Identify which cell holds the provided text, then report its [x, y] central coordinate. 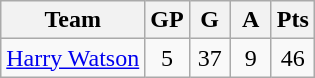
Pts [292, 20]
G [210, 20]
37 [210, 58]
Harry Watson [73, 58]
9 [250, 58]
Team [73, 20]
GP [167, 20]
5 [167, 58]
46 [292, 58]
A [250, 20]
